Pinpoint the cell where the given text exists, returning its (X, Y) midpoint coordinate. 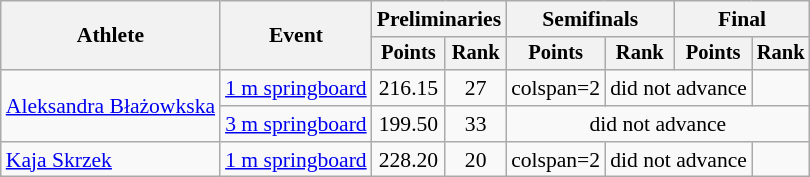
3 m springboard (296, 124)
Aleksandra Błażowkska (110, 106)
216.15 (409, 88)
Semifinals (590, 19)
199.50 (409, 124)
Final (742, 19)
Athlete (110, 36)
27 (476, 88)
33 (476, 124)
Event (296, 36)
1 m springboard (296, 88)
Preliminaries (439, 19)
colspan=2 (556, 88)
